From the cell containing the given text, extract its center point as (X, Y) coordinate. 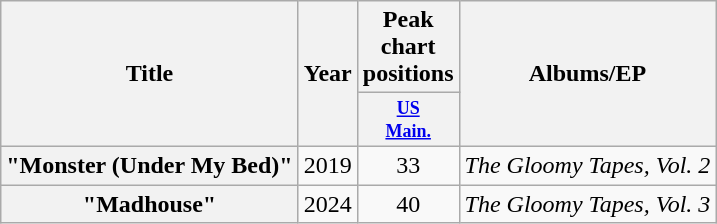
2019 (328, 165)
"Monster (Under My Bed)" (150, 165)
40 (408, 204)
"Madhouse" (150, 204)
Year (328, 74)
The Gloomy Tapes, Vol. 2 (588, 165)
Peak chart positions (408, 47)
Title (150, 74)
33 (408, 165)
The Gloomy Tapes, Vol. 3 (588, 204)
2024 (328, 204)
Albums/EP (588, 74)
USMain. (408, 120)
